Return (X, Y) of the center of cell containing provided text 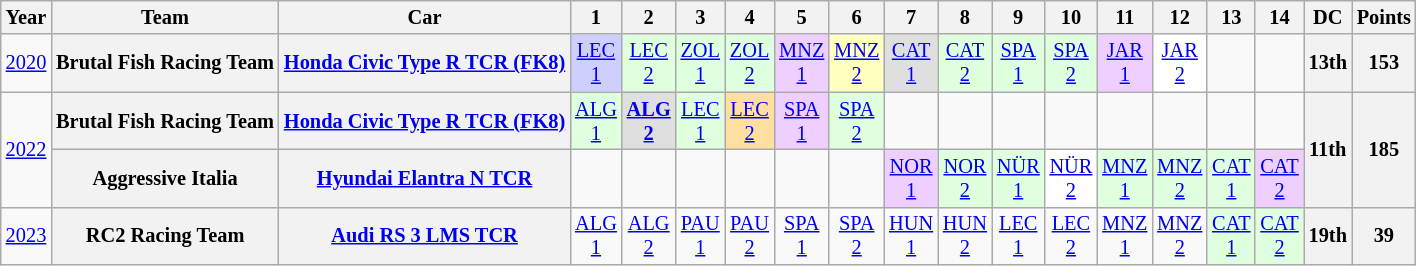
PAU1 (700, 236)
2023 (26, 236)
JAR2 (1180, 63)
2 (649, 17)
2022 (26, 150)
13 (1231, 17)
NÜR2 (1072, 178)
RC2 Racing Team (165, 236)
ZOL1 (700, 63)
Car (424, 17)
7 (911, 17)
185 (1384, 150)
1 (596, 17)
Hyundai Elantra N TCR (424, 178)
10 (1072, 17)
DC (1328, 17)
13th (1328, 63)
19th (1328, 236)
8 (965, 17)
Points (1384, 17)
HUN2 (965, 236)
2020 (26, 63)
5 (802, 17)
Team (165, 17)
14 (1279, 17)
Year (26, 17)
12 (1180, 17)
ZOL2 (750, 63)
4 (750, 17)
HUN1 (911, 236)
Audi RS 3 LMS TCR (424, 236)
39 (1384, 236)
153 (1384, 63)
11th (1328, 150)
11 (1124, 17)
NOR1 (911, 178)
3 (700, 17)
9 (1018, 17)
Aggressive Italia (165, 178)
NOR2 (965, 178)
JAR1 (1124, 63)
PAU2 (750, 236)
6 (856, 17)
NÜR1 (1018, 178)
